Locate the cell with the specified text and output its [X, Y] center coordinate. 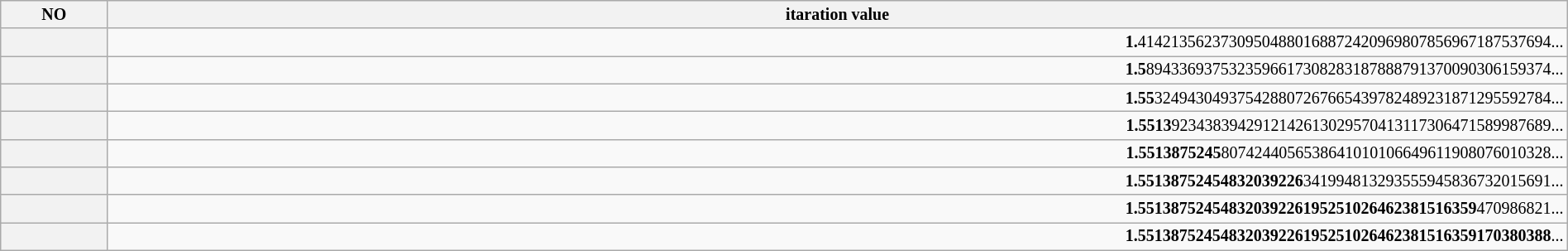
itaration value [837, 15]
1.41421356237309504880168872420969807856967187537694... [837, 43]
1.55138752454832039226195251026462381516359470986821... [837, 209]
1.55138752454832039226341994813293555945836732015691... [837, 181]
1.55138752458074244056538641010106649611908076010328... [837, 152]
NO [55, 15]
1.58943369375323596617308283187888791370090306159374... [837, 70]
1.55324943049375428807267665439782489231871295592784... [837, 98]
1.55139234383942912142613029570413117306471589987689... [837, 126]
1.55138752454832039226195251026462381516359170380388... [837, 237]
